Provide the (x, y) coordinate of the cell's center where the given text is located.  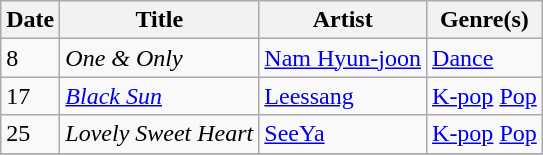
Artist (343, 20)
Lovely Sweet Heart (160, 134)
One & Only (160, 58)
Date (30, 20)
Genre(s) (485, 20)
Dance (485, 58)
Leessang (343, 96)
17 (30, 96)
25 (30, 134)
Nam Hyun-joon (343, 58)
8 (30, 58)
SeeYa (343, 134)
Black Sun (160, 96)
Title (160, 20)
